For the text-containing cell, return its midpoint in (X, Y) coordinate format. 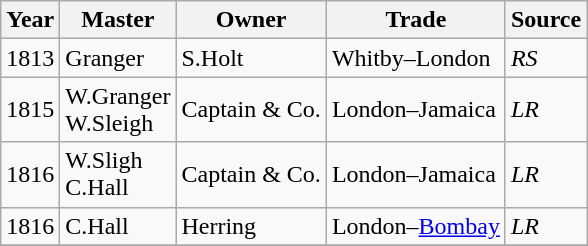
Owner (251, 20)
Herring (251, 226)
RS (546, 58)
Trade (416, 20)
1815 (30, 110)
1813 (30, 58)
S.Holt (251, 58)
Year (30, 20)
Source (546, 20)
Master (118, 20)
Granger (118, 58)
London–Bombay (416, 226)
C.Hall (118, 226)
W.SlighC.Hall (118, 174)
Whitby–London (416, 58)
W.GrangerW.Sleigh (118, 110)
